Return the [X, Y] coordinate for the center point of the cell that contains the specified text.  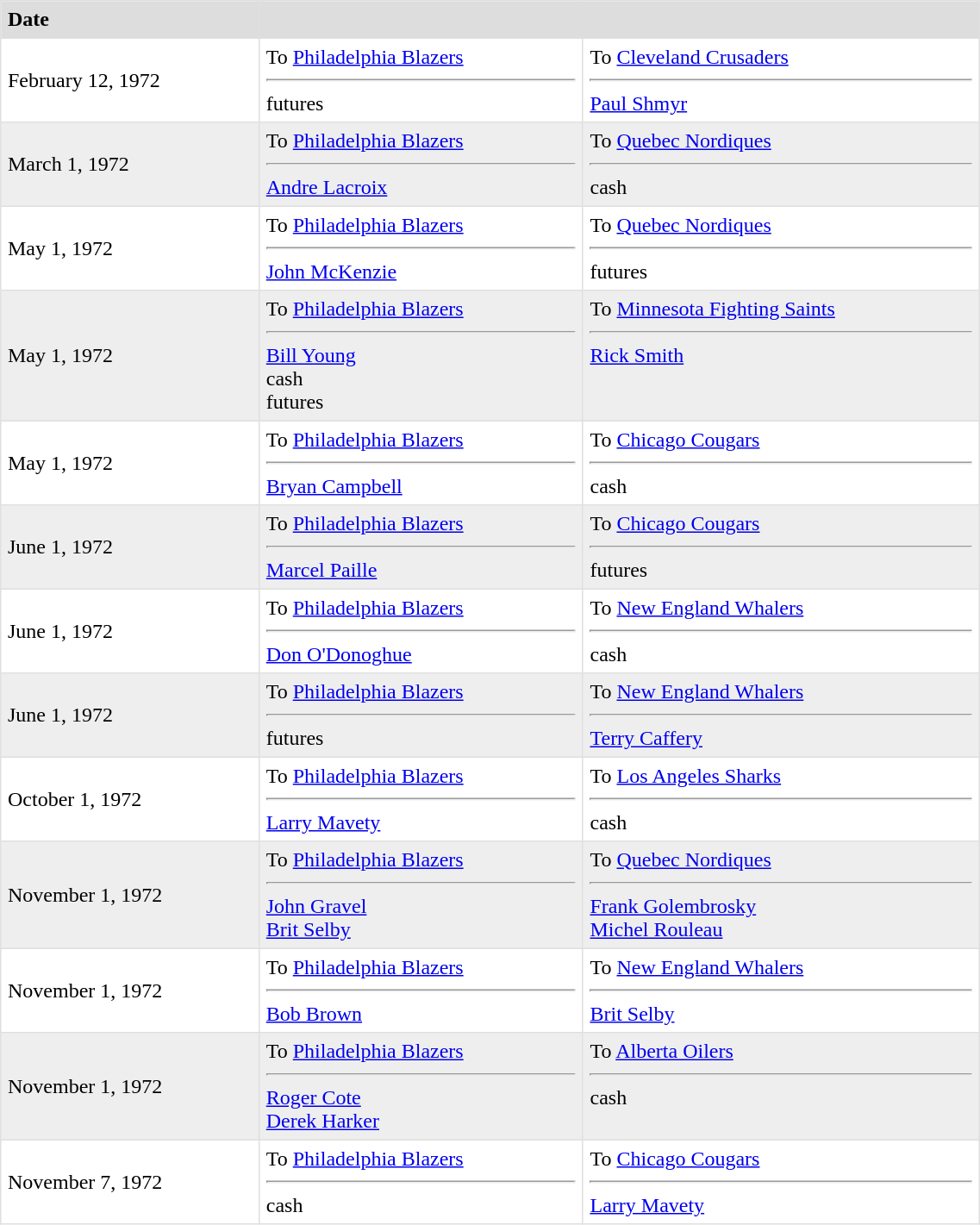
To Philadelphia Blazers John GravelBrit Selby [421, 895]
To Philadelphia Blazers Roger CoteDerek Harker [421, 1086]
To Alberta Oilers cash [781, 1086]
November 7, 1972 [130, 1182]
To Philadelphia Blazers John McKenzie [421, 248]
To Cleveland Crusaders Paul Shmyr [781, 80]
Date [130, 20]
To Quebec Nordiques futures [781, 248]
To Philadelphia Blazers Don O'Donoghue [421, 631]
To Philadelphia Blazers cash [421, 1182]
To Chicago Cougars cash [781, 463]
To New England Whalers Brit Selby [781, 991]
To New England Whalers Terry Caffery [781, 716]
To Philadelphia Blazers Bryan Campbell [421, 463]
October 1, 1972 [130, 799]
To Los Angeles Sharks cash [781, 799]
To Minnesota Fighting Saints Rick Smith [781, 356]
To Philadelphia Blazers Bob Brown [421, 991]
To Quebec Nordiques Frank GolembroskyMichel Rouleau [781, 895]
To New England Whalers cash [781, 631]
March 1, 1972 [130, 165]
To Chicago Cougars futures [781, 547]
To Philadelphia Blazers Marcel Paille [421, 547]
To Philadelphia Blazers Andre Lacroix [421, 165]
To Philadelphia Blazers Bill Youngcashfutures [421, 356]
To Chicago Cougars Larry Mavety [781, 1182]
To Philadelphia Blazers Larry Mavety [421, 799]
February 12, 1972 [130, 80]
To Quebec Nordiques cash [781, 165]
